Return the [x, y] coordinate for the center point of the cell that contains the specified text.  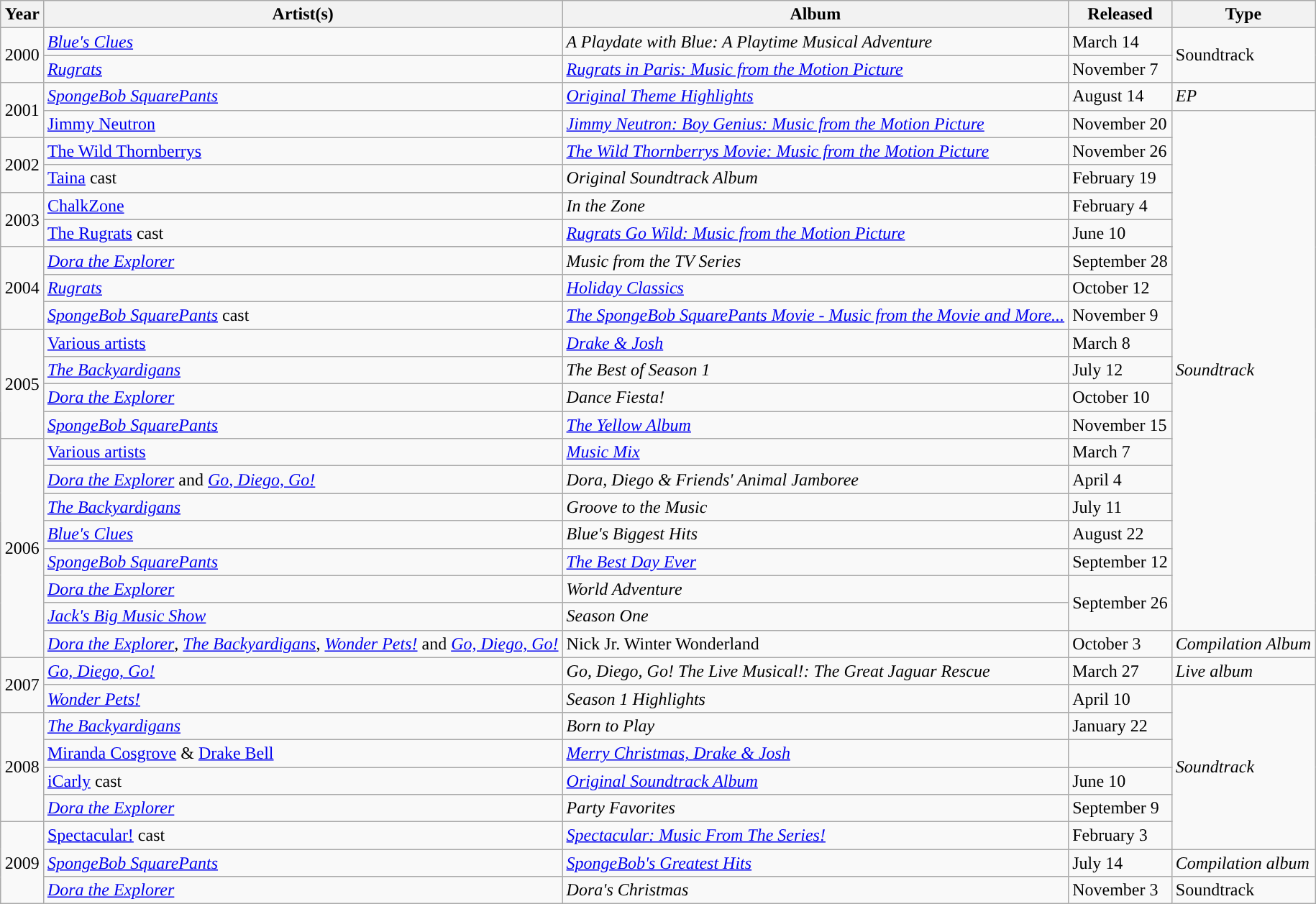
March 8 [1120, 343]
Season 1 Highlights [815, 698]
Season One [815, 616]
2004 [22, 288]
The Yellow Album [815, 425]
The Wild Thornberrys [303, 151]
Go, Diego, Go! [303, 671]
2002 [22, 165]
2005 [22, 384]
April 4 [1120, 480]
2003 [22, 219]
iCarly cast [303, 780]
November 3 [1120, 890]
The Best of Season 1 [815, 370]
Party Favorites [815, 808]
September 28 [1120, 260]
Nick Jr. Winter Wonderland [815, 644]
SpongeBob SquarePants cast [303, 315]
Spectacular! cast [303, 836]
Compilation album [1243, 863]
November 7 [1120, 69]
March 14 [1120, 42]
The SpongeBob SquarePants Movie - Music from the Movie and More... [815, 315]
October 10 [1120, 398]
Drake & Josh [815, 343]
Wonder Pets! [303, 698]
Merry Christmas, Drake & Josh [815, 753]
August 22 [1120, 534]
Blue's Biggest Hits [815, 534]
The Best Day Ever [815, 562]
2000 [22, 55]
A Playdate with Blue: A Playtime Musical Adventure [815, 42]
Holiday Classics [815, 288]
July 14 [1120, 863]
2008 [22, 767]
2007 [22, 685]
The Wild Thornberrys Movie: Music from the Motion Picture [815, 151]
Year [22, 14]
July 12 [1120, 370]
Jimmy Neutron [303, 124]
March 27 [1120, 671]
Artist(s) [303, 14]
2001 [22, 110]
Dance Fiesta! [815, 398]
In the Zone [815, 206]
Dora, Diego & Friends' Animal Jamboree [815, 480]
Rugrats in Paris: Music from the Motion Picture [815, 69]
2009 [22, 863]
April 10 [1120, 698]
Jimmy Neutron: Boy Genius: Music from the Motion Picture [815, 124]
Jack's Big Music Show [303, 616]
February 3 [1120, 836]
Dora's Christmas [815, 890]
Dora the Explorer and Go, Diego, Go! [303, 480]
July 11 [1120, 507]
Type [1243, 14]
October 3 [1120, 644]
March 7 [1120, 452]
Miranda Cosgrove & Drake Bell [303, 753]
Compilation Album [1243, 644]
Music from the TV Series [815, 260]
February 4 [1120, 206]
February 19 [1120, 178]
Rugrats Go Wild: Music from the Motion Picture [815, 233]
SpongeBob's Greatest Hits [815, 863]
September 26 [1120, 603]
World Adventure [815, 589]
January 22 [1120, 726]
Live album [1243, 671]
Released [1120, 14]
November 15 [1120, 425]
EP [1243, 96]
The Rugrats cast [303, 233]
October 12 [1120, 288]
Taina cast [303, 178]
November 26 [1120, 151]
2006 [22, 548]
Spectacular: Music From The Series! [815, 836]
Groove to the Music [815, 507]
November 20 [1120, 124]
Dora the Explorer, The Backyardigans, Wonder Pets! and Go, Diego, Go! [303, 644]
ChalkZone [303, 206]
November 9 [1120, 315]
Music Mix [815, 452]
Go, Diego, Go! The Live Musical!: The Great Jaguar Rescue [815, 671]
August 14 [1120, 96]
Original Theme Highlights [815, 96]
Album [815, 14]
September 9 [1120, 808]
September 12 [1120, 562]
Born to Play [815, 726]
